Find where the given text appears and provide that cell's center as (x, y) coordinate. 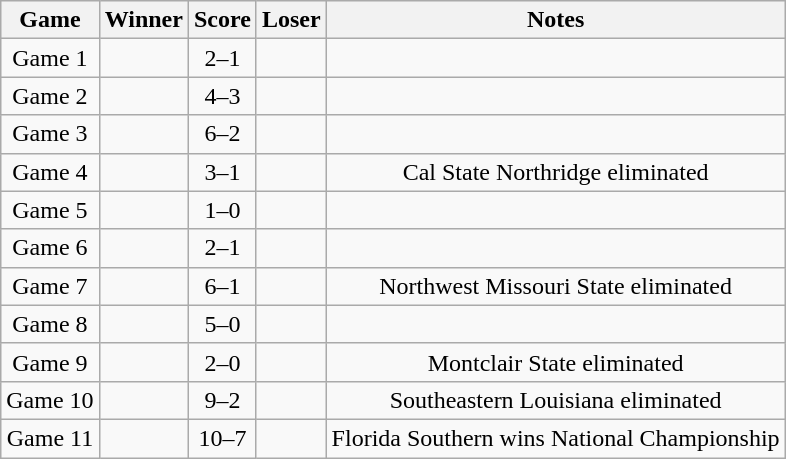
Montclair State eliminated (556, 362)
Game 5 (50, 210)
3–1 (222, 172)
Game 4 (50, 172)
Northwest Missouri State eliminated (556, 286)
6–1 (222, 286)
Game 2 (50, 96)
Florida Southern wins National Championship (556, 438)
Game 7 (50, 286)
9–2 (222, 400)
Game 8 (50, 324)
Game 1 (50, 58)
2–0 (222, 362)
5–0 (222, 324)
Game 11 (50, 438)
Game 6 (50, 248)
Southeastern Louisiana eliminated (556, 400)
1–0 (222, 210)
4–3 (222, 96)
Game 10 (50, 400)
10–7 (222, 438)
Game 3 (50, 134)
Game 9 (50, 362)
Loser (291, 20)
Notes (556, 20)
Cal State Northridge eliminated (556, 172)
Game (50, 20)
Score (222, 20)
Winner (144, 20)
6–2 (222, 134)
